Return (X, Y) of the center of cell containing provided text 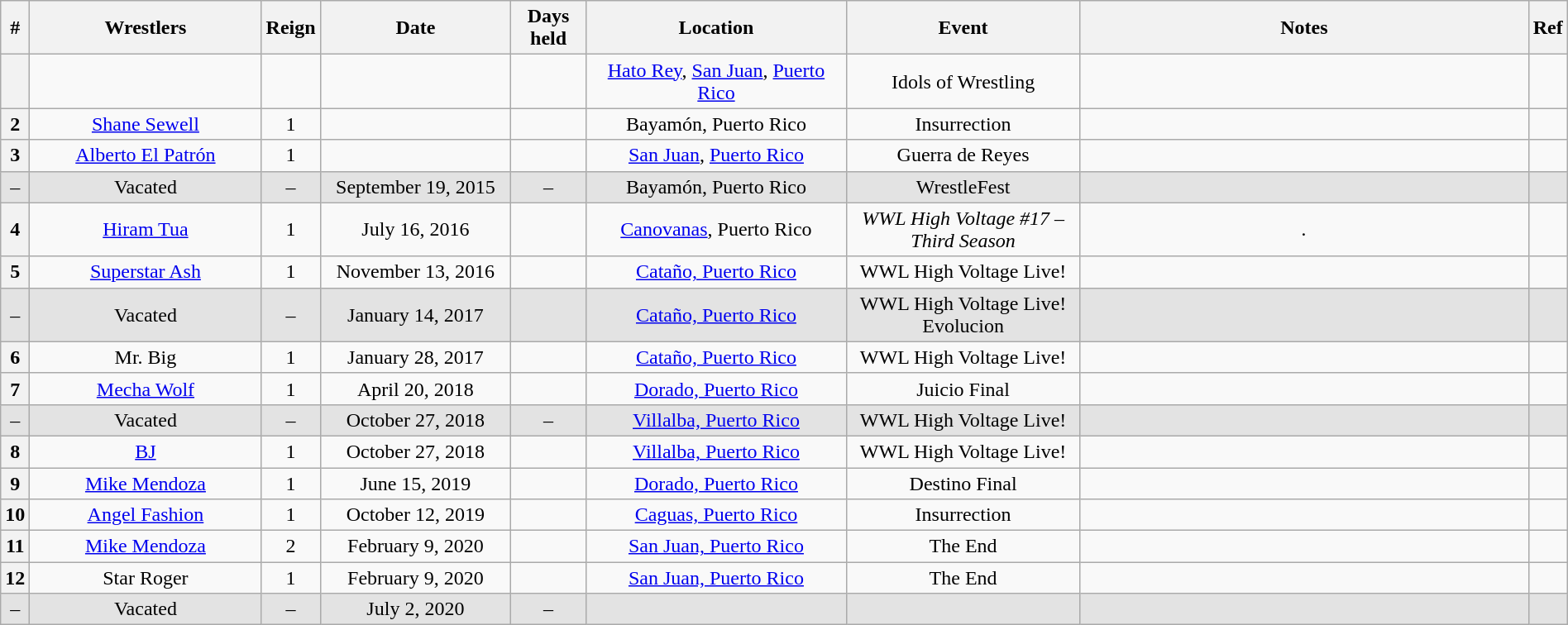
October 12, 2019 (415, 515)
# (15, 28)
Hato Rey, San Juan, Puerto Rico (716, 81)
Angel Fashion (146, 515)
4 (15, 230)
Juicio Final (963, 389)
5 (15, 272)
8 (15, 451)
12 (15, 578)
11 (15, 546)
Canovanas, Puerto Rico (716, 230)
9 (15, 484)
WWL High Voltage Live! Evolucion (963, 314)
BJ (146, 451)
Superstar Ash (146, 272)
Daysheld (549, 28)
Location (716, 28)
WWL High Voltage #17 – Third Season (963, 230)
Wrestlers (146, 28)
Date (415, 28)
Reign (291, 28)
Shane Sewell (146, 124)
Hiram Tua (146, 230)
3 (15, 155)
July 16, 2016 (415, 230)
January 14, 2017 (415, 314)
6 (15, 357)
June 15, 2019 (415, 484)
Caguas, Puerto Rico (716, 515)
Mr. Big (146, 357)
January 28, 2017 (415, 357)
September 19, 2015 (415, 187)
7 (15, 389)
WrestleFest (963, 187)
April 20, 2018 (415, 389)
Mecha Wolf (146, 389)
Idols of Wrestling (963, 81)
Destino Final (963, 484)
Guerra de Reyes (963, 155)
Alberto El Patrón (146, 155)
Ref (1548, 28)
. (1305, 230)
Star Roger (146, 578)
10 (15, 515)
Notes (1305, 28)
Event (963, 28)
November 13, 2016 (415, 272)
July 2, 2020 (415, 609)
